Return [x, y] of the center of cell containing provided text 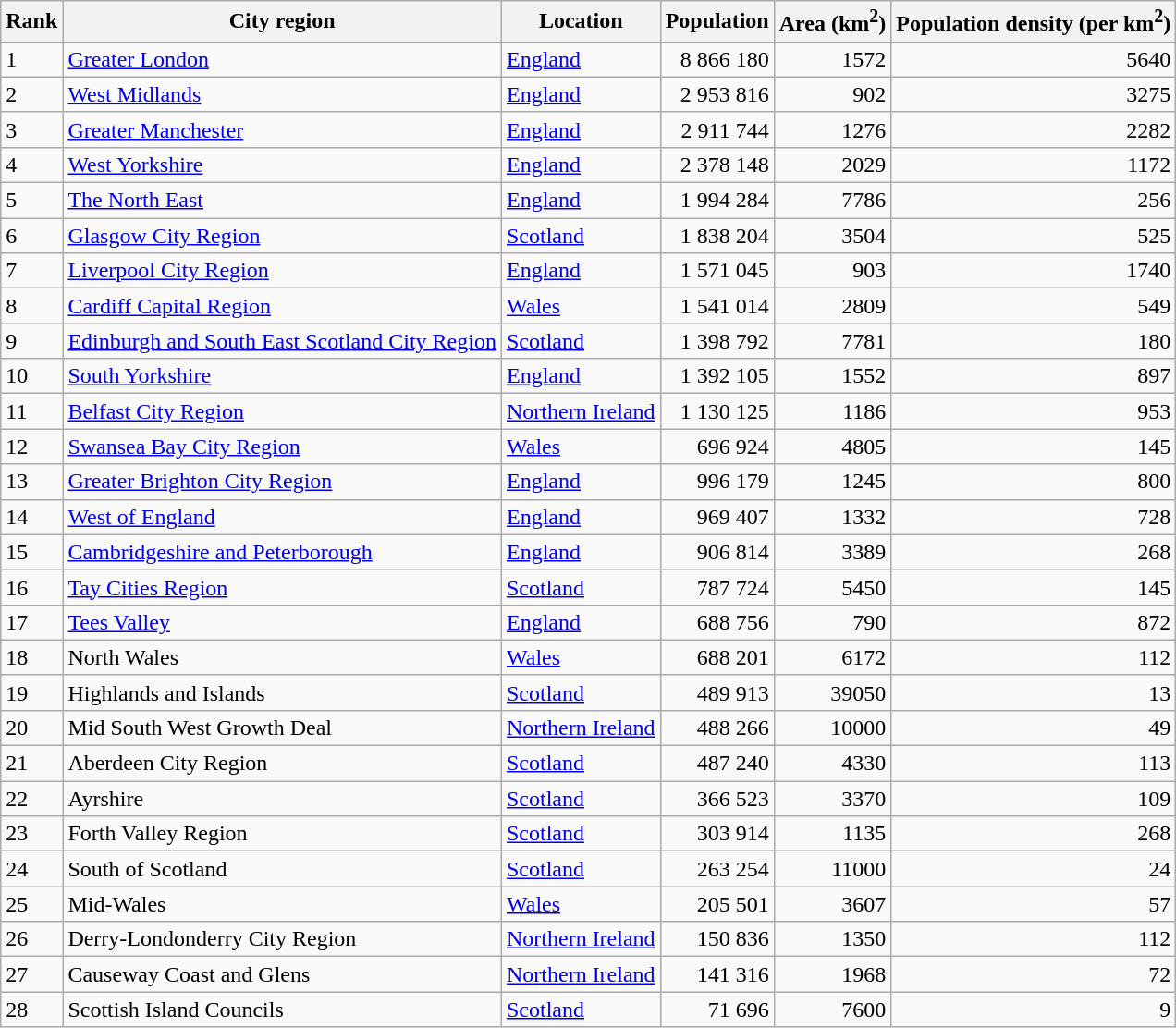
2 378 148 [717, 165]
180 [1034, 341]
6 [31, 236]
8 [31, 306]
150 836 [717, 939]
4805 [832, 447]
263 254 [717, 869]
Mid South West Growth Deal [283, 728]
1 [31, 59]
Population density (per km2) [1034, 22]
Population [717, 22]
903 [832, 271]
2 [31, 94]
South of Scotland [283, 869]
487 240 [717, 764]
2 953 816 [717, 94]
28 [31, 1010]
996 179 [717, 482]
10000 [832, 728]
549 [1034, 306]
1 130 125 [717, 411]
205 501 [717, 904]
3275 [1034, 94]
Greater Manchester [283, 129]
872 [1034, 622]
Liverpool City Region [283, 271]
Cambridgeshire and Peterborough [283, 552]
7600 [832, 1010]
11000 [832, 869]
23 [31, 834]
14 [31, 517]
953 [1034, 411]
688 201 [717, 657]
6172 [832, 657]
25 [31, 904]
902 [832, 94]
19 [31, 692]
109 [1034, 799]
11 [31, 411]
10 [31, 376]
141 316 [717, 974]
906 814 [717, 552]
Causeway Coast and Glens [283, 974]
1 994 284 [717, 201]
113 [1034, 764]
3370 [832, 799]
The North East [283, 201]
1332 [832, 517]
2029 [832, 165]
790 [832, 622]
525 [1034, 236]
5 [31, 201]
1552 [832, 376]
969 407 [717, 517]
7781 [832, 341]
Aberdeen City Region [283, 764]
North Wales [283, 657]
3504 [832, 236]
21 [31, 764]
3607 [832, 904]
488 266 [717, 728]
1572 [832, 59]
3389 [832, 552]
Derry-Londonderry City Region [283, 939]
1245 [832, 482]
West Midlands [283, 94]
2809 [832, 306]
72 [1034, 974]
4 [31, 165]
787 724 [717, 587]
Greater Brighton City Region [283, 482]
17 [31, 622]
27 [31, 974]
489 913 [717, 692]
Mid-Wales [283, 904]
1172 [1034, 165]
26 [31, 939]
7 [31, 271]
2 911 744 [717, 129]
22 [31, 799]
256 [1034, 201]
688 756 [717, 622]
Ayrshire [283, 799]
800 [1034, 482]
1276 [832, 129]
Greater London [283, 59]
303 914 [717, 834]
West Yorkshire [283, 165]
Belfast City Region [283, 411]
18 [31, 657]
16 [31, 587]
366 523 [717, 799]
5450 [832, 587]
696 924 [717, 447]
Glasgow City Region [283, 236]
15 [31, 552]
City region [283, 22]
South Yorkshire [283, 376]
Cardiff Capital Region [283, 306]
1 838 204 [717, 236]
Tay Cities Region [283, 587]
3 [31, 129]
1 392 105 [717, 376]
West of England [283, 517]
49 [1034, 728]
897 [1034, 376]
Tees Valley [283, 622]
5640 [1034, 59]
1135 [832, 834]
Swansea Bay City Region [283, 447]
Forth Valley Region [283, 834]
7786 [832, 201]
1 541 014 [717, 306]
Rank [31, 22]
1350 [832, 939]
39050 [832, 692]
1740 [1034, 271]
71 696 [717, 1010]
Scottish Island Councils [283, 1010]
8 866 180 [717, 59]
Highlands and Islands [283, 692]
2282 [1034, 129]
12 [31, 447]
57 [1034, 904]
Edinburgh and South East Scotland City Region [283, 341]
20 [31, 728]
Area (km2) [832, 22]
728 [1034, 517]
1 571 045 [717, 271]
4330 [832, 764]
1 398 792 [717, 341]
1968 [832, 974]
Location [581, 22]
1186 [832, 411]
